Capture the cell that displays the provided text and extract its (x, y) central coordinate. 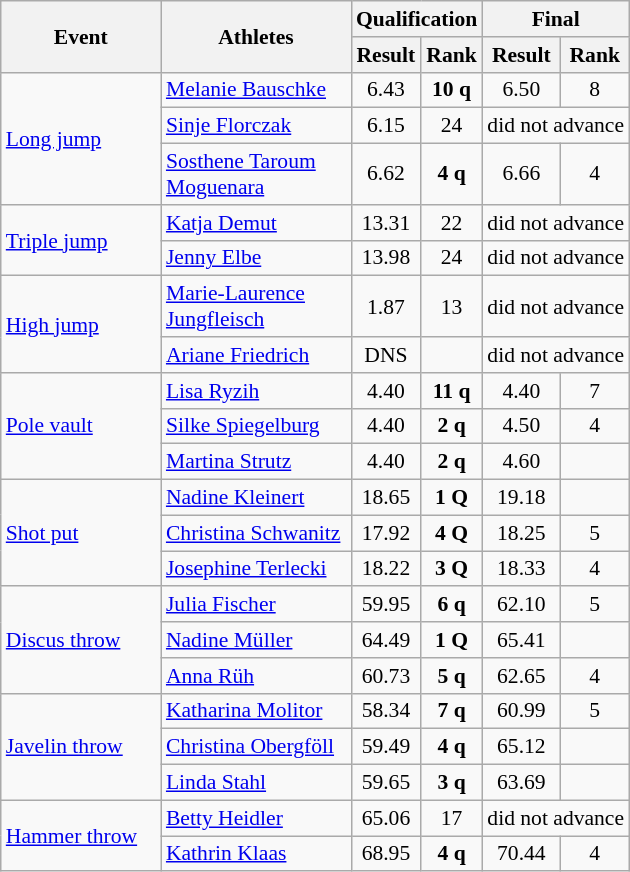
65.41 (521, 640)
62.65 (521, 676)
13.98 (386, 258)
58.34 (386, 711)
22 (452, 223)
Christina Obergföll (256, 747)
Marie-Laurence Jungfleisch (256, 306)
Kathrin Klaas (256, 854)
Jenny Elbe (256, 258)
Lisa Ryzih (256, 391)
59.95 (386, 605)
65.06 (386, 818)
4.50 (521, 426)
60.99 (521, 711)
64.49 (386, 640)
Martina Strutz (256, 462)
Long jump (81, 138)
Katja Demut (256, 223)
11 q (452, 391)
3 Q (452, 569)
19.18 (521, 498)
Qualification (416, 19)
68.95 (386, 854)
4.60 (521, 462)
6.50 (521, 90)
18.65 (386, 498)
65.12 (521, 747)
18.22 (386, 569)
Silke Spiegelburg (256, 426)
6.43 (386, 90)
6.66 (521, 174)
4 Q (452, 533)
Pole vault (81, 426)
59.49 (386, 747)
Ariane Friedrich (256, 355)
Shot put (81, 534)
70.44 (521, 854)
Nadine Müller (256, 640)
6 q (452, 605)
Hammer throw (81, 836)
7 (594, 391)
Triple jump (81, 240)
1.87 (386, 306)
5 q (452, 676)
10 q (452, 90)
6.62 (386, 174)
7 q (452, 711)
18.25 (521, 533)
8 (594, 90)
Anna Rüh (256, 676)
59.65 (386, 783)
13 (452, 306)
3 q (452, 783)
Betty Heidler (256, 818)
Athletes (256, 36)
Melanie Bauschke (256, 90)
Katharina Molitor (256, 711)
DNS (386, 355)
Final (556, 19)
Discus throw (81, 640)
Nadine Kleinert (256, 498)
6.15 (386, 126)
Josephine Terlecki (256, 569)
18.33 (521, 569)
Christina Schwanitz (256, 533)
Sosthene Taroum Moguenara (256, 174)
60.73 (386, 676)
Javelin throw (81, 746)
17 (452, 818)
62.10 (521, 605)
Linda Stahl (256, 783)
17.92 (386, 533)
Julia Fischer (256, 605)
13.31 (386, 223)
Event (81, 36)
63.69 (521, 783)
Sinje Florczak (256, 126)
High jump (81, 324)
